From the cell containing the given text, extract its center point as (x, y) coordinate. 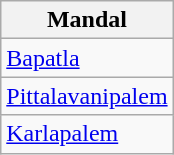
Pittalavanipalem (87, 96)
Karlapalem (87, 134)
Mandal (87, 20)
Bapatla (87, 58)
